Provide the [X, Y] coordinate of the cell's center where the given text is located.  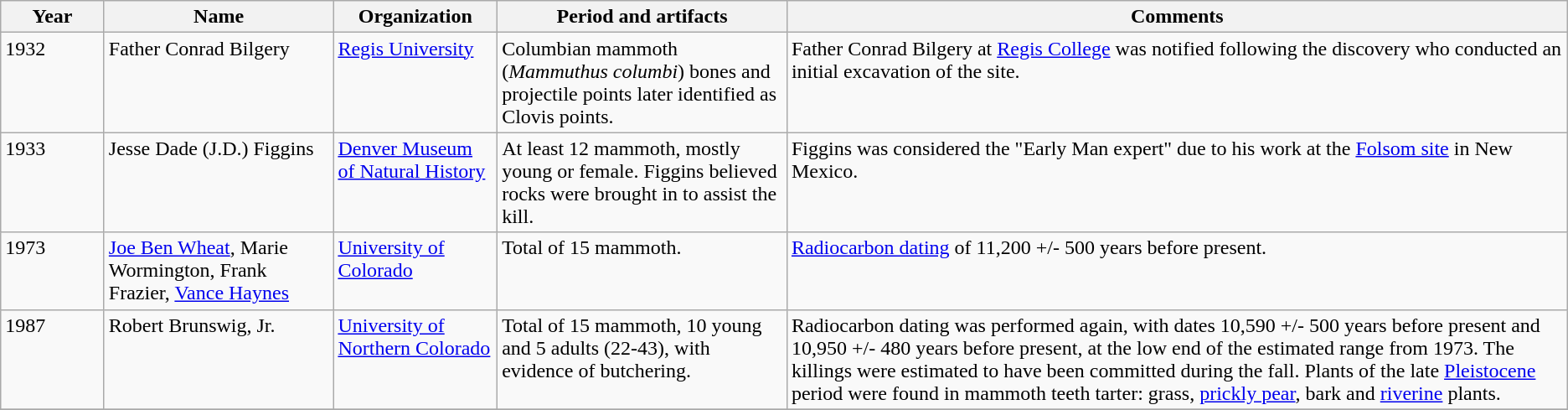
1987 [53, 359]
At least 12 mammoth, mostly young or female. Figgins believed rocks were brought in to assist the kill. [642, 183]
Organization [415, 17]
Robert Brunswig, Jr. [219, 359]
Period and artifacts [642, 17]
Radiocarbon dating of 11,200 +/- 500 years before present. [1177, 271]
Comments [1177, 17]
Year [53, 17]
University of Colorado [415, 271]
1932 [53, 82]
Columbian mammoth (Mammuthus columbi) bones and projectile points later identified as Clovis points. [642, 82]
Jesse Dade (J.D.) Figgins [219, 183]
Father Conrad Bilgery [219, 82]
Name [219, 17]
Figgins was considered the "Early Man expert" due to his work at the Folsom site in New Mexico. [1177, 183]
University of Northern Colorado [415, 359]
Total of 15 mammoth, 10 young and 5 adults (22-43), with evidence of butchering. [642, 359]
1973 [53, 271]
Regis University [415, 82]
Total of 15 mammoth. [642, 271]
Father Conrad Bilgery at Regis College was notified following the discovery who conducted an initial excavation of the site. [1177, 82]
1933 [53, 183]
Denver Museum of Natural History [415, 183]
Joe Ben Wheat, Marie Wormington, Frank Frazier, Vance Haynes [219, 271]
